Detect which cell encompasses the target text, then output its [X, Y] center coordinate. 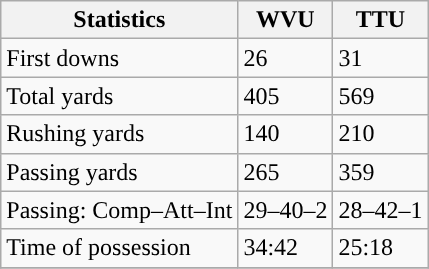
31 [380, 58]
TTU [380, 20]
Passing yards [120, 172]
Time of possession [120, 248]
WVU [286, 20]
210 [380, 134]
28–42–1 [380, 210]
265 [286, 172]
Statistics [120, 20]
29–40–2 [286, 210]
Passing: Comp–Att–Int [120, 210]
140 [286, 134]
405 [286, 96]
34:42 [286, 248]
25:18 [380, 248]
Rushing yards [120, 134]
26 [286, 58]
359 [380, 172]
First downs [120, 58]
569 [380, 96]
Total yards [120, 96]
